Pinpoint the cell where the given text exists, returning its [x, y] midpoint coordinate. 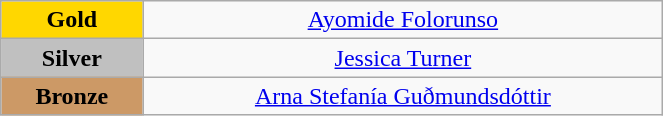
Arna Stefanía Guðmundsdóttir [403, 96]
Jessica Turner [403, 58]
Silver [72, 58]
Ayomide Folorunso [403, 20]
Gold [72, 20]
Bronze [72, 96]
